For the text-containing cell, return its midpoint in [X, Y] coordinate format. 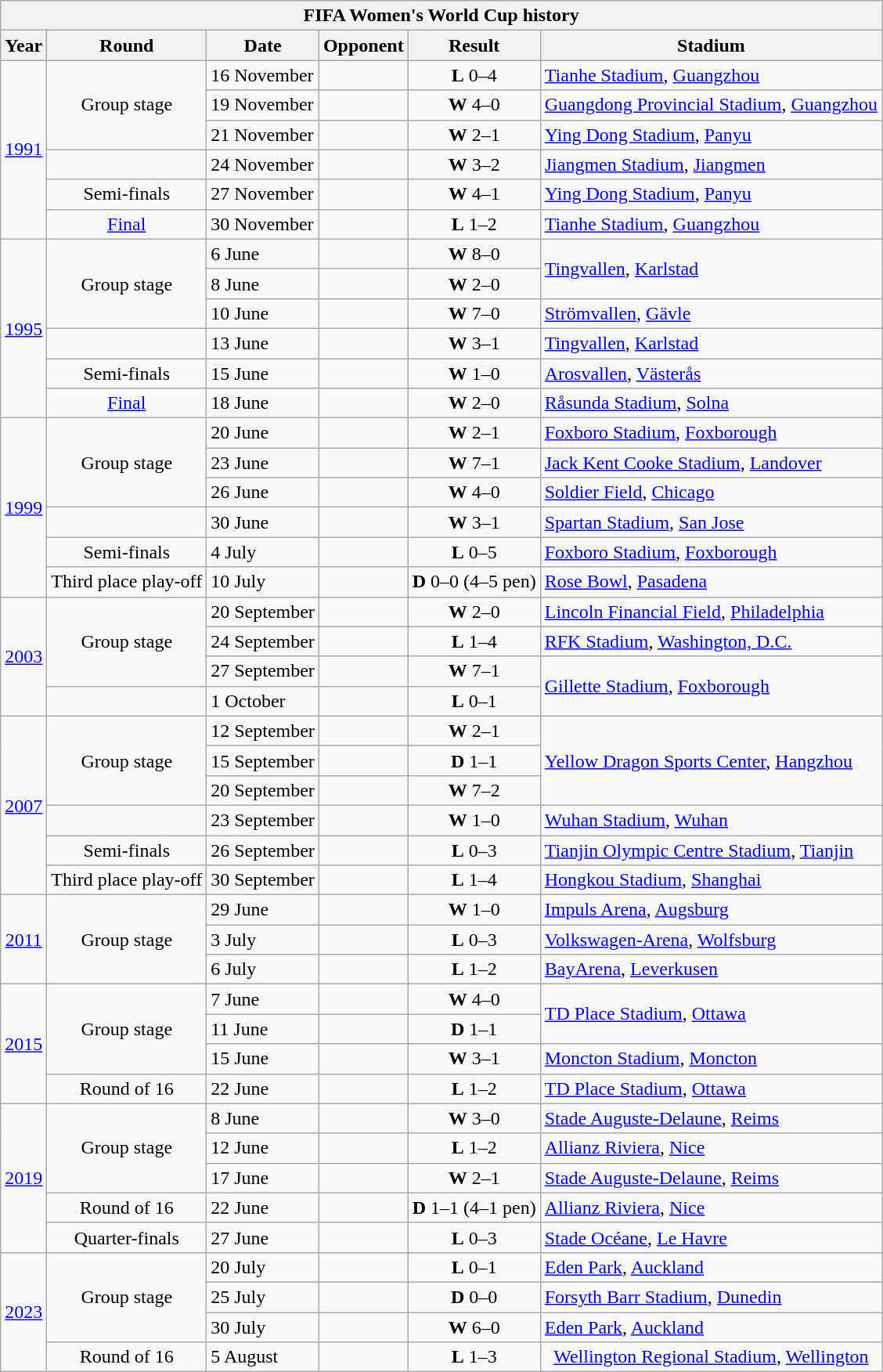
13 June [263, 343]
BayArena, Leverkusen [711, 969]
W 7–2 [474, 790]
Round [127, 45]
30 November [263, 224]
12 September [263, 731]
1995 [23, 328]
30 September [263, 880]
Stadium [711, 45]
Wuhan Stadium, Wuhan [711, 820]
Quarter-finals [127, 1237]
30 July [263, 1327]
Year [23, 45]
FIFA Women's World Cup history [441, 16]
W 8–0 [474, 254]
17 June [263, 1178]
1 October [263, 701]
Wellington Regional Stadium, Wellington [711, 1357]
27 June [263, 1237]
Volkswagen-Arena, Wolfsburg [711, 940]
Jack Kent Cooke Stadium, Landover [711, 463]
24 November [263, 164]
16 November [263, 75]
W 7–0 [474, 313]
Opponent [363, 45]
Date [263, 45]
27 September [263, 671]
2023 [23, 1312]
25 July [263, 1297]
20 July [263, 1267]
21 November [263, 135]
24 September [263, 641]
2019 [23, 1178]
29 June [263, 910]
Tianjin Olympic Centre Stadium, Tianjin [711, 850]
1999 [23, 507]
Result [474, 45]
Yellow Dragon Sports Center, Hangzhou [711, 760]
Strömvallen, Gävle [711, 313]
18 June [263, 403]
D 0–0 [474, 1297]
23 June [263, 463]
6 June [263, 254]
L 0–4 [474, 75]
26 June [263, 493]
Spartan Stadium, San Jose [711, 522]
3 July [263, 940]
2011 [23, 940]
15 September [263, 760]
Råsunda Stadium, Solna [711, 403]
2015 [23, 1044]
L 1–3 [474, 1357]
Jiangmen Stadium, Jiangmen [711, 164]
19 November [263, 105]
10 June [263, 313]
W 6–0 [474, 1327]
4 July [263, 552]
27 November [263, 194]
Soldier Field, Chicago [711, 493]
Stade Océane, Le Havre [711, 1237]
12 June [263, 1148]
Rose Bowl, Pasadena [711, 582]
10 July [263, 582]
W 4–1 [474, 194]
Arosvallen, Västerås [711, 374]
L 0–5 [474, 552]
Guangdong Provincial Stadium, Guangzhou [711, 105]
5 August [263, 1357]
D 0–0 (4–5 pen) [474, 582]
2003 [23, 656]
Gillette Stadium, Foxborough [711, 686]
RFK Stadium, Washington, D.C. [711, 641]
30 June [263, 522]
Forsyth Barr Stadium, Dunedin [711, 1297]
6 July [263, 969]
26 September [263, 850]
7 June [263, 999]
23 September [263, 820]
Lincoln Financial Field, Philadelphia [711, 612]
W 3–0 [474, 1118]
2007 [23, 805]
20 June [263, 433]
W 3–2 [474, 164]
Hongkou Stadium, Shanghai [711, 880]
1991 [23, 150]
Impuls Arena, Augsburg [711, 910]
D 1–1 (4–1 pen) [474, 1208]
11 June [263, 1029]
Moncton Stadium, Moncton [711, 1059]
